Detect which cell encompasses the target text, then output its (x, y) center coordinate. 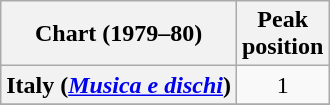
Italy (Musica e dischi) (119, 85)
1 (282, 85)
Chart (1979–80) (119, 34)
Peakposition (282, 34)
